Extract the [X, Y] coordinate from the center of the cell holding the provided text.  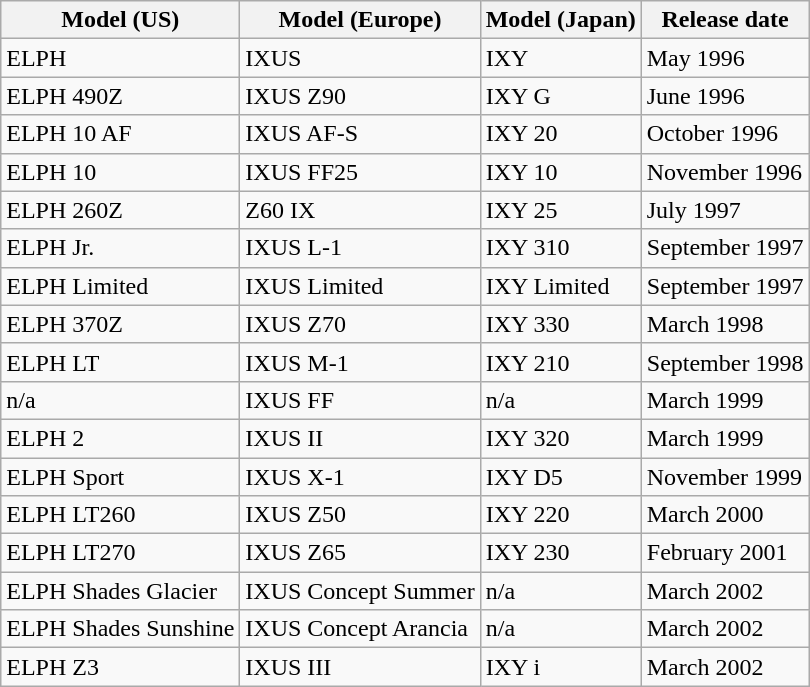
IXY i [560, 667]
IXUS Concept Summer [360, 591]
Model (Japan) [560, 20]
ELPH Sport [120, 477]
ELPH 370Z [120, 324]
March 1998 [725, 324]
September 1998 [725, 362]
IXY Limited [560, 286]
Release date [725, 20]
IXY 310 [560, 248]
June 1996 [725, 96]
ELPH 260Z [120, 210]
ELPH Shades Glacier [120, 591]
IXUS Z90 [360, 96]
ELPH 490Z [120, 96]
IXY 320 [560, 438]
March 2000 [725, 515]
IXY 330 [560, 324]
IXY 20 [560, 134]
ELPH 2 [120, 438]
Model (US) [120, 20]
ELPH 10 [120, 172]
IXUS M-1 [360, 362]
IXUS II [360, 438]
November 1999 [725, 477]
ELPH Shades Sunshine [120, 629]
IXUS X-1 [360, 477]
IXUS Concept Arancia [360, 629]
Model (Europe) [360, 20]
IXY 220 [560, 515]
IXUS AF-S [360, 134]
IXUS L-1 [360, 248]
ELPH Z3 [120, 667]
IXUS Z65 [360, 553]
ELPH LT [120, 362]
November 1996 [725, 172]
IXY 10 [560, 172]
IXUS FF [360, 400]
ELPH Limited [120, 286]
IXUS Limited [360, 286]
IXUS FF25 [360, 172]
July 1997 [725, 210]
IXY [560, 58]
October 1996 [725, 134]
ELPH [120, 58]
February 2001 [725, 553]
ELPH LT260 [120, 515]
IXUS III [360, 667]
IXY G [560, 96]
IXY 230 [560, 553]
IXUS Z50 [360, 515]
IXUS [360, 58]
May 1996 [725, 58]
IXY 210 [560, 362]
ELPH 10 AF [120, 134]
ELPH LT270 [120, 553]
IXUS Z70 [360, 324]
IXY 25 [560, 210]
IXY D5 [560, 477]
ELPH Jr. [120, 248]
Z60 IX [360, 210]
